From the cell containing the given text, extract its center point as (X, Y) coordinate. 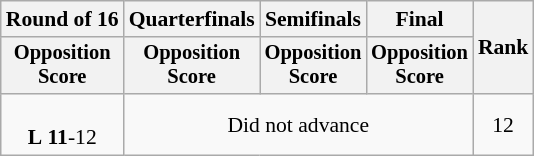
L 11-12 (62, 124)
12 (504, 124)
Final (420, 19)
Rank (504, 48)
Did not advance (298, 124)
Quarterfinals (192, 19)
Round of 16 (62, 19)
Semifinals (314, 19)
